Return the (x, y) coordinate for the center point of the cell that contains the specified text.  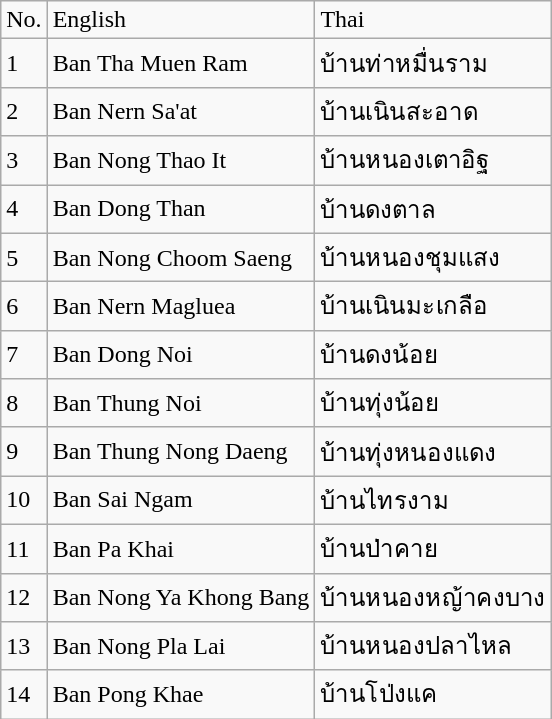
Thai (433, 20)
Ban Nern Magluea (181, 306)
บ้านทุ่งน้อย (433, 404)
Ban Nern Sa'at (181, 112)
บ้านหนองชุมแสง (433, 258)
Ban Dong Than (181, 208)
Ban Sai Ngam (181, 500)
บ้านหนองหญ้าคงบาง (433, 598)
บ้านหนองเตาอิฐ (433, 160)
บ้านหนองปลาไหล (433, 646)
Ban Tha Muen Ram (181, 64)
Ban Nong Pla Lai (181, 646)
8 (24, 404)
2 (24, 112)
4 (24, 208)
Ban Pong Khae (181, 694)
บ้านท่าหมื่นราม (433, 64)
9 (24, 452)
6 (24, 306)
7 (24, 354)
Ban Nong Choom Saeng (181, 258)
10 (24, 500)
1 (24, 64)
11 (24, 548)
บ้านไทรงาม (433, 500)
5 (24, 258)
Ban Thung Noi (181, 404)
บ้านป่าคาย (433, 548)
บ้านเนินสะอาด (433, 112)
12 (24, 598)
บ้านดงตาล (433, 208)
English (181, 20)
No. (24, 20)
Ban Pa Khai (181, 548)
บ้านดงน้อย (433, 354)
3 (24, 160)
13 (24, 646)
Ban Dong Noi (181, 354)
Ban Thung Nong Daeng (181, 452)
14 (24, 694)
บ้านทุ่งหนองแดง (433, 452)
บ้านเนินมะเกลือ (433, 306)
บ้านโป่งแค (433, 694)
Ban Nong Thao It (181, 160)
Ban Nong Ya Khong Bang (181, 598)
